Capture the cell that displays the provided text and extract its (x, y) central coordinate. 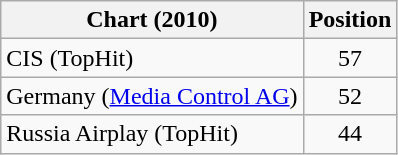
Chart (2010) (152, 20)
44 (350, 134)
CIS (TopHit) (152, 58)
57 (350, 58)
Russia Airplay (TopHit) (152, 134)
Germany (Media Control AG) (152, 96)
Position (350, 20)
52 (350, 96)
